Pinpoint the cell where the given text exists, returning its [X, Y] midpoint coordinate. 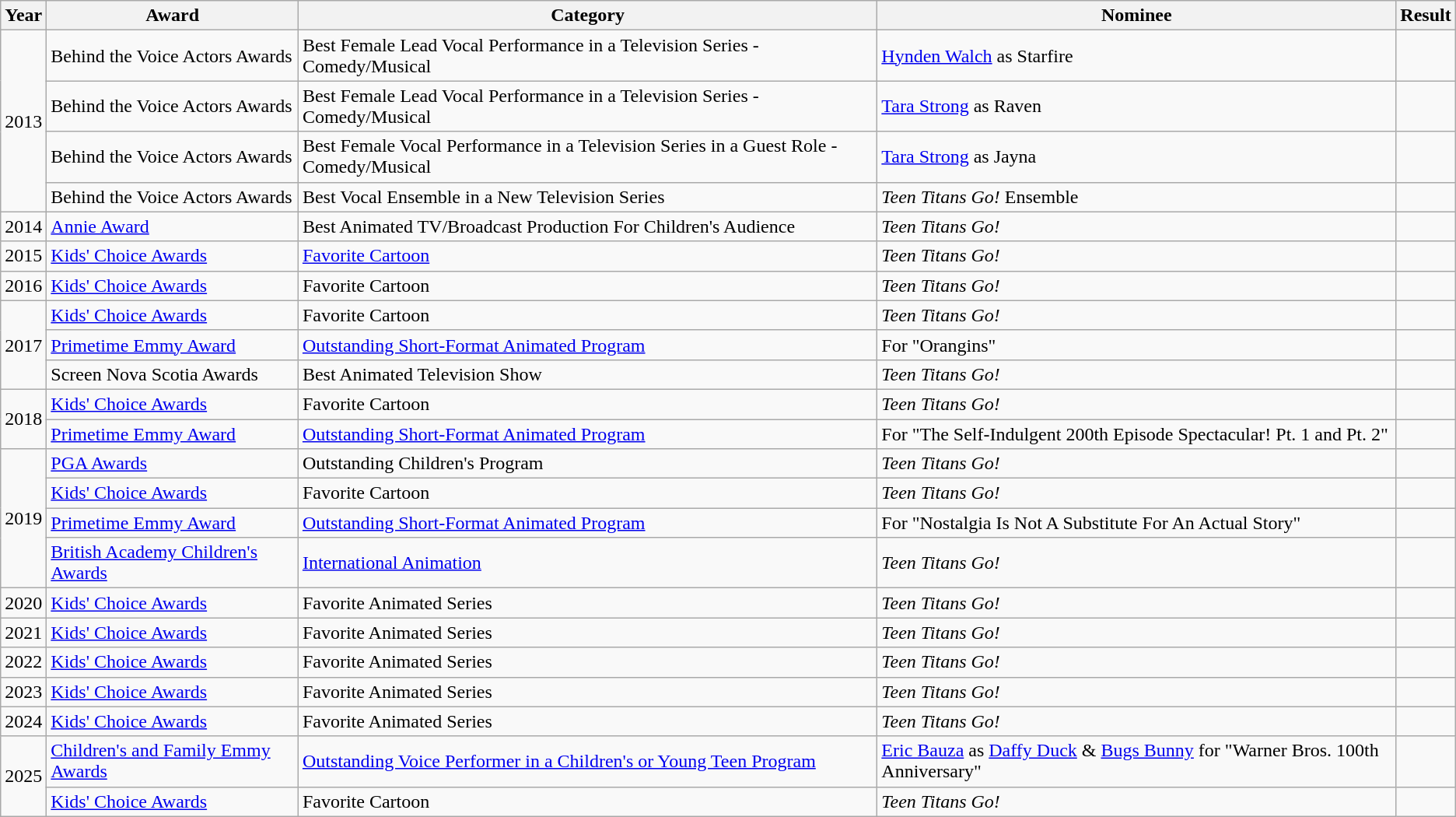
2015 [23, 256]
2014 [23, 226]
PGA Awards [173, 464]
For "The Self-Indulgent 200th Episode Spectacular! Pt. 1 and Pt. 2" [1137, 433]
Best Animated Television Show [587, 374]
Outstanding Voice Performer in a Children's or Young Teen Program [587, 761]
Best Female Vocal Performance in a Television Series in a Guest Role - Comedy/Musical [587, 157]
2022 [23, 662]
Nominee [1137, 16]
Eric Bauza as Daffy Duck & Bugs Bunny for "Warner Bros. 100th Anniversary" [1137, 761]
Award [173, 16]
Tara Strong as Raven [1137, 106]
International Animation [587, 563]
2021 [23, 633]
Best Animated TV/Broadcast Production For Children's Audience [587, 226]
Annie Award [173, 226]
2025 [23, 777]
Teen Titans Go! Ensemble [1137, 197]
2024 [23, 721]
Tara Strong as Jayna [1137, 157]
2023 [23, 692]
For "Nostalgia Is Not A Substitute For An Actual Story" [1137, 523]
2020 [23, 603]
Outstanding Children's Program [587, 464]
Result [1426, 16]
2017 [23, 345]
2018 [23, 419]
Best Vocal Ensemble in a New Television Series [587, 197]
For "Orangins" [1137, 345]
British Academy Children's Awards [173, 563]
Screen Nova Scotia Awards [173, 374]
Year [23, 16]
Category [587, 16]
2013 [23, 121]
2016 [23, 286]
Children's and Family Emmy Awards [173, 761]
Hynden Walch as Starfire [1137, 56]
2019 [23, 518]
